Detect which cell encompasses the target text, then output its (x, y) center coordinate. 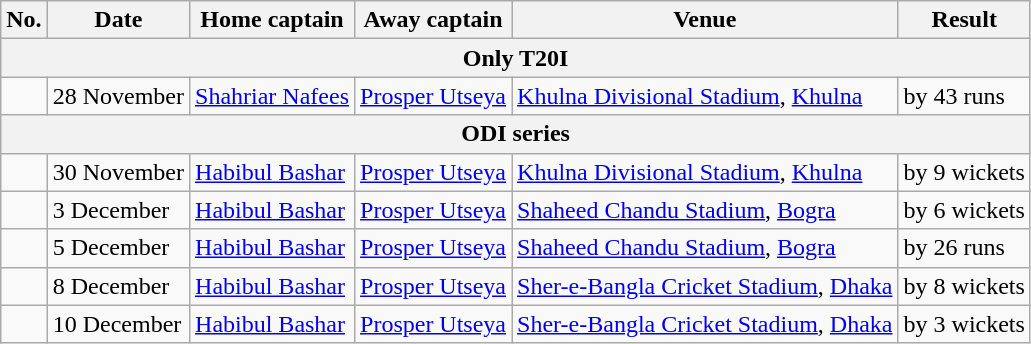
No. (24, 20)
30 November (118, 172)
28 November (118, 96)
8 December (118, 286)
Result (964, 20)
by 8 wickets (964, 286)
5 December (118, 248)
by 9 wickets (964, 172)
3 December (118, 210)
by 43 runs (964, 96)
by 3 wickets (964, 324)
Date (118, 20)
Away captain (434, 20)
Home captain (272, 20)
Only T20I (516, 58)
by 26 runs (964, 248)
10 December (118, 324)
by 6 wickets (964, 210)
Venue (705, 20)
ODI series (516, 134)
Shahriar Nafees (272, 96)
